Determine the (x, y) coordinate at the center of the cell enclosing the given text.  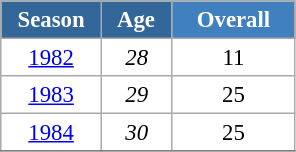
Season (52, 20)
11 (234, 58)
1984 (52, 133)
1982 (52, 58)
1983 (52, 95)
30 (136, 133)
Age (136, 20)
Overall (234, 20)
29 (136, 95)
28 (136, 58)
